Capture the cell that displays the provided text and extract its (x, y) central coordinate. 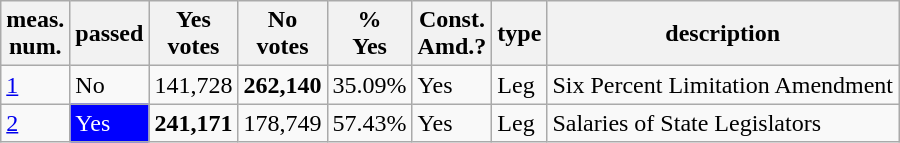
35.09% (370, 85)
No (110, 85)
description (723, 34)
Six Percent Limitation Amendment (723, 85)
178,749 (282, 123)
141,728 (194, 85)
meas.num. (36, 34)
2 (36, 123)
Const.Amd.? (452, 34)
type (520, 34)
%Yes (370, 34)
Novotes (282, 34)
241,171 (194, 123)
1 (36, 85)
passed (110, 34)
57.43% (370, 123)
262,140 (282, 85)
Yesvotes (194, 34)
Salaries of State Legislators (723, 123)
